Identify which cell holds the provided text, then report its [x, y] central coordinate. 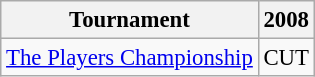
The Players Championship [130, 58]
CUT [286, 58]
Tournament [130, 20]
2008 [286, 20]
